Scan for the cell matching the given text and deliver its [x, y] coordinate at center. 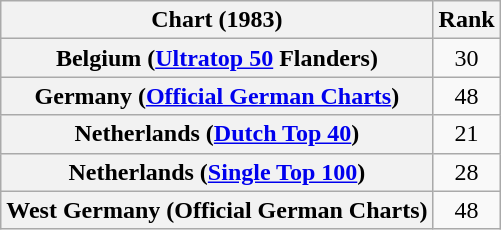
Netherlands (Single Top 100) [217, 172]
Netherlands (Dutch Top 40) [217, 134]
Rank [466, 20]
Germany (Official German Charts) [217, 96]
21 [466, 134]
30 [466, 58]
28 [466, 172]
West Germany (Official German Charts) [217, 210]
Chart (1983) [217, 20]
Belgium (Ultratop 50 Flanders) [217, 58]
